Output the [x, y] coordinate of the center of the cell containing the given text.  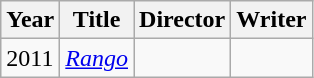
Writer [272, 20]
Title [97, 20]
Director [182, 20]
Year [30, 20]
Rango [97, 58]
2011 [30, 58]
